Identify which cell holds the provided text, then report its [X, Y] central coordinate. 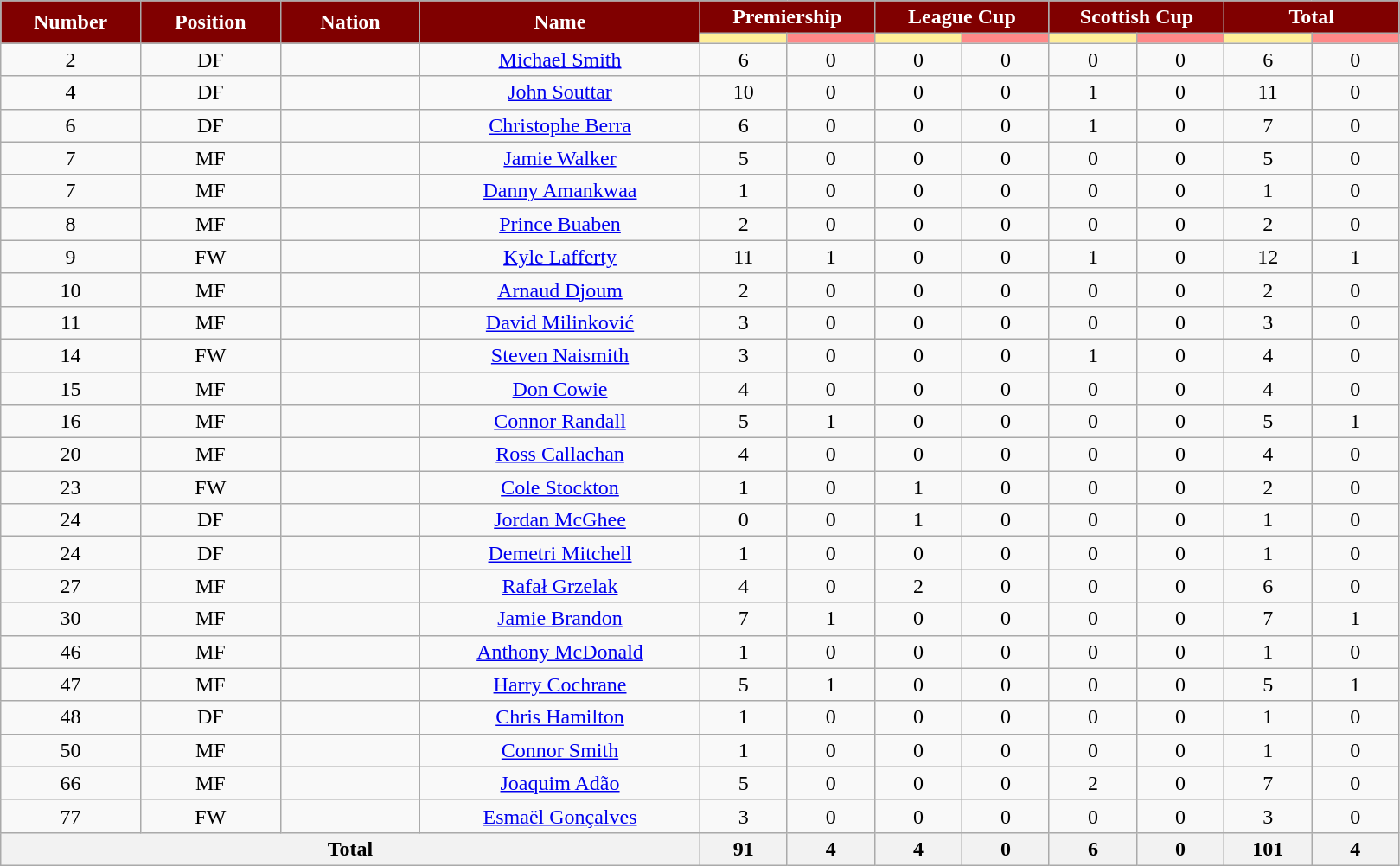
101 [1268, 849]
46 [71, 652]
12 [1268, 257]
Cole Stockton [560, 487]
47 [71, 685]
Connor Smith [560, 750]
Christophe Berra [560, 125]
Joaquim Adão [560, 783]
15 [71, 388]
50 [71, 750]
Arnaud Djoum [560, 290]
Name [560, 22]
Number [71, 22]
Danny Amankwaa [560, 191]
48 [71, 717]
66 [71, 783]
Premiership [787, 17]
Jordan McGhee [560, 520]
Don Cowie [560, 388]
Anthony McDonald [560, 652]
Position [210, 22]
Demetri Mitchell [560, 553]
77 [71, 816]
Chris Hamilton [560, 717]
16 [71, 422]
Kyle Lafferty [560, 257]
14 [71, 355]
League Cup [962, 17]
91 [744, 849]
Jamie Walker [560, 158]
9 [71, 257]
David Milinković [560, 322]
27 [71, 586]
Rafał Grzelak [560, 586]
Jamie Brandon [560, 619]
30 [71, 619]
Michael Smith [560, 60]
Nation [350, 22]
Prince Buaben [560, 224]
20 [71, 455]
Ross Callachan [560, 455]
Steven Naismith [560, 355]
John Souttar [560, 92]
Harry Cochrane [560, 685]
8 [71, 224]
Connor Randall [560, 422]
23 [71, 487]
Scottish Cup [1136, 17]
Esmaël Gonçalves [560, 816]
